Provide the (X, Y) coordinate of the cell's center where the given text is located.  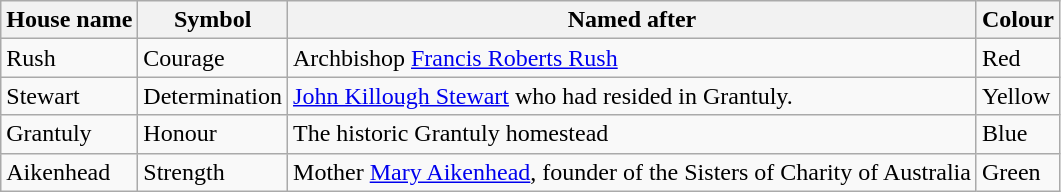
Yellow (1018, 96)
Honour (213, 134)
House name (70, 20)
Red (1018, 58)
Archbishop Francis Roberts Rush (632, 58)
Stewart (70, 96)
Rush (70, 58)
Mother Mary Aikenhead, founder of the Sisters of Charity of Australia (632, 172)
Blue (1018, 134)
John Killough Stewart who had resided in Grantuly. (632, 96)
Green (1018, 172)
Symbol (213, 20)
The historic Grantuly homestead (632, 134)
Determination (213, 96)
Strength (213, 172)
Aikenhead (70, 172)
Colour (1018, 20)
Grantuly (70, 134)
Courage (213, 58)
Named after (632, 20)
